Provide the (X, Y) coordinate of the cell's center where the given text is located.  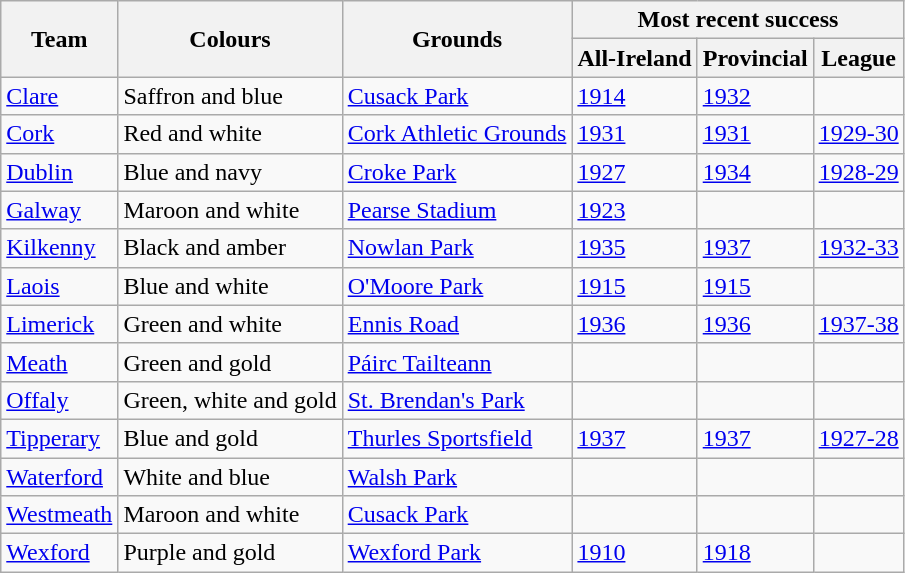
1929-30 (858, 134)
Blue and gold (230, 438)
St. Brendan's Park (457, 400)
1932-33 (858, 248)
Cork Athletic Grounds (457, 134)
1918 (755, 553)
Red and white (230, 134)
1935 (634, 248)
1910 (634, 553)
Grounds (457, 39)
Nowlan Park (457, 248)
Wexford (60, 553)
Green and white (230, 324)
Cork (60, 134)
Waterford (60, 477)
1934 (755, 172)
Clare (60, 96)
Ennis Road (457, 324)
All-Ireland (634, 58)
Galway (60, 210)
Colours (230, 39)
Green and gold (230, 362)
1923 (634, 210)
Most recent success (738, 20)
Thurles Sportsfield (457, 438)
Pearse Stadium (457, 210)
White and blue (230, 477)
1937-38 (858, 324)
Páirc Tailteann (457, 362)
Purple and gold (230, 553)
League (858, 58)
Walsh Park (457, 477)
Black and amber (230, 248)
Westmeath (60, 515)
Provincial (755, 58)
Green, white and gold (230, 400)
Saffron and blue (230, 96)
Blue and navy (230, 172)
Wexford Park (457, 553)
Dublin (60, 172)
Limerick (60, 324)
Team (60, 39)
1914 (634, 96)
Laois (60, 286)
O'Moore Park (457, 286)
Croke Park (457, 172)
Meath (60, 362)
Kilkenny (60, 248)
Tipperary (60, 438)
1927 (634, 172)
Blue and white (230, 286)
1928-29 (858, 172)
1932 (755, 96)
Offaly (60, 400)
1927-28 (858, 438)
